Locate the cell with the specified text and output its [x, y] center coordinate. 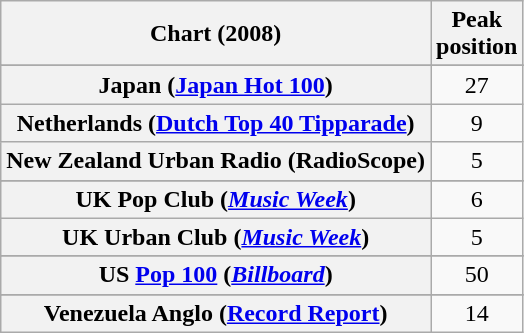
9 [477, 123]
Venezuela Anglo (Record Report) [216, 313]
Netherlands (Dutch Top 40 Tipparade) [216, 123]
Peakposition [477, 34]
US Pop 100 (Billboard) [216, 275]
50 [477, 275]
Japan (Japan Hot 100) [216, 85]
Chart (2008) [216, 34]
6 [477, 199]
14 [477, 313]
UK Pop Club (Music Week) [216, 199]
27 [477, 85]
UK Urban Club (Music Week) [216, 237]
New Zealand Urban Radio (RadioScope) [216, 161]
